Return the [X, Y] coordinate for the center point of the cell that contains the specified text.  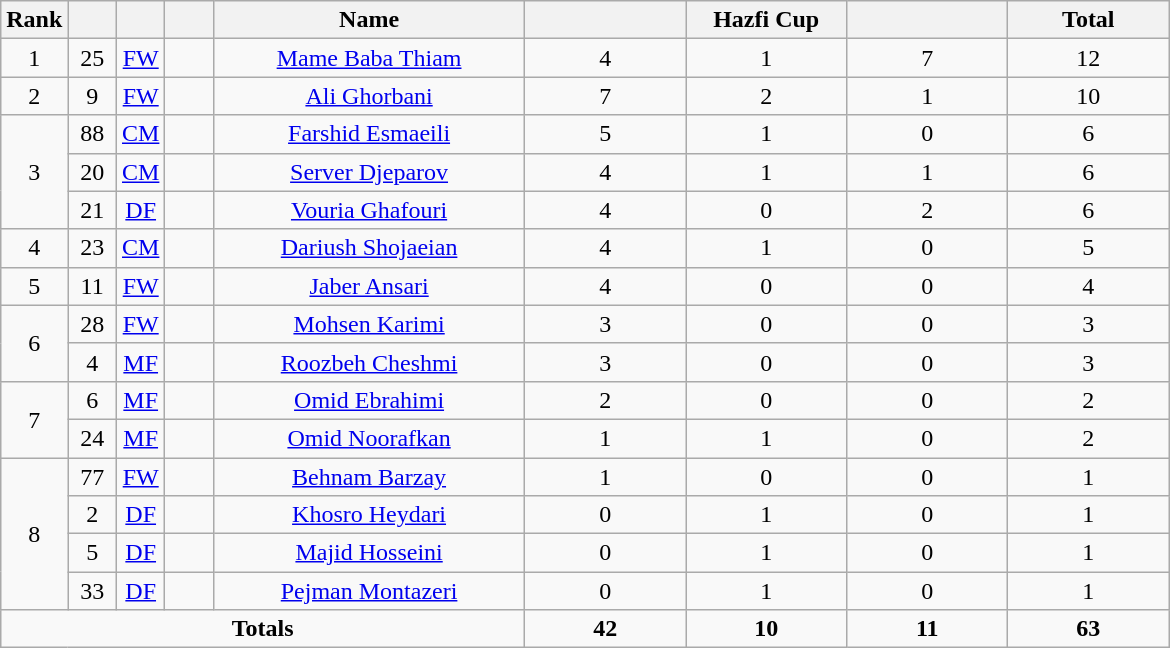
Khosro Heydari [370, 515]
Server Djeparov [370, 172]
Jaber Ansari [370, 286]
Vouria Ghafouri [370, 210]
8 [34, 534]
21 [92, 210]
88 [92, 134]
12 [1088, 58]
Totals [263, 629]
24 [92, 438]
63 [1088, 629]
Name [370, 20]
77 [92, 477]
Behnam Barzay [370, 477]
Roozbeh Cheshmi [370, 362]
23 [92, 248]
33 [92, 591]
20 [92, 172]
Dariush Shojaeian [370, 248]
Omid Noorafkan [370, 438]
28 [92, 324]
25 [92, 58]
Farshid Esmaeili [370, 134]
Ali Ghorbani [370, 96]
Pejman Montazeri [370, 591]
Hazfi Cup [766, 20]
42 [606, 629]
9 [92, 96]
Total [1088, 20]
Omid Ebrahimi [370, 400]
Majid Hosseini [370, 553]
Mame Baba Thiam [370, 58]
Mohsen Karimi [370, 324]
Rank [34, 20]
